From the cell containing the given text, extract its center point as (X, Y) coordinate. 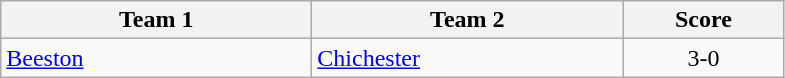
3-0 (704, 58)
Chichester (468, 58)
Score (704, 20)
Team 2 (468, 20)
Team 1 (156, 20)
Beeston (156, 58)
